Find where the given text appears and provide that cell's center as (X, Y) coordinate. 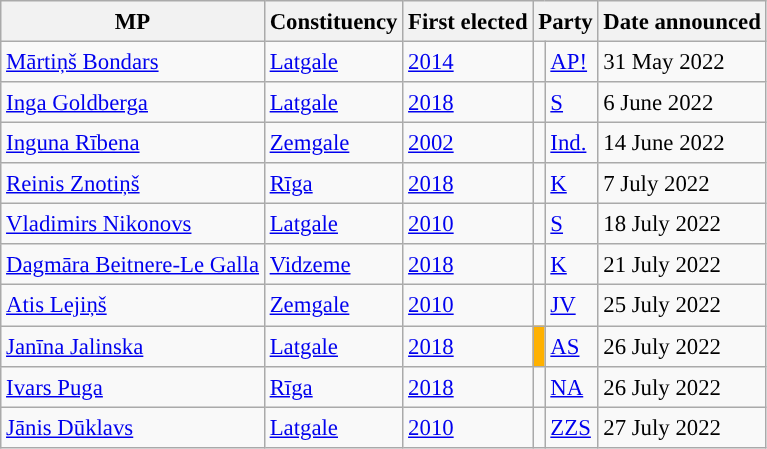
Inguna Rībena (133, 144)
Atis Lejiņš (133, 306)
27 July 2022 (682, 428)
Constituency (333, 22)
25 July 2022 (682, 306)
Inga Goldberga (133, 102)
NA (572, 386)
AP! (572, 62)
Party (566, 22)
Ind. (572, 144)
Ivars Puga (133, 386)
ZZS (572, 428)
Mārtiņš Bondars (133, 62)
14 June 2022 (682, 144)
7 July 2022 (682, 184)
First elected (468, 22)
Jānis Dūklavs (133, 428)
Reinis Znotiņš (133, 184)
Dagmāra Beitnere-Le Galla (133, 264)
Vidzeme (333, 264)
Vladimirs Nikonovs (133, 224)
Janīna Jalinska (133, 346)
18 July 2022 (682, 224)
JV (572, 306)
2002 (468, 144)
2014 (468, 62)
Date announced (682, 22)
21 July 2022 (682, 264)
AS (572, 346)
MP (133, 22)
6 June 2022 (682, 102)
31 May 2022 (682, 62)
